Determine the [X, Y] coordinate at the center of the cell enclosing the given text.  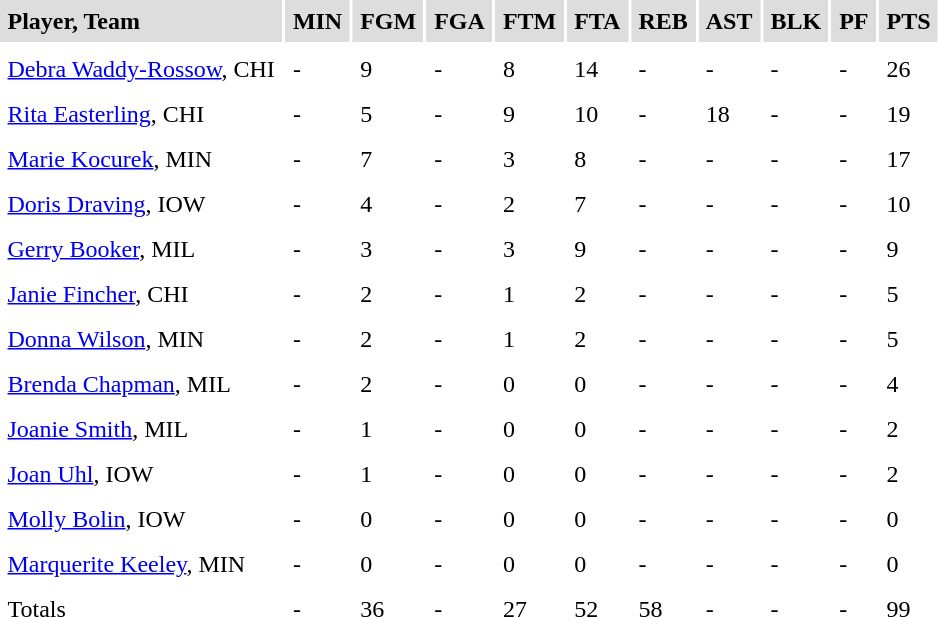
Joan Uhl, IOW [141, 474]
FTA [598, 21]
19 [908, 114]
Donna Wilson, MIN [141, 339]
PF [854, 21]
BLK [796, 21]
AST [729, 21]
Marie Kocurek, MIN [141, 159]
Marquerite Keeley, MIN [141, 564]
FGM [388, 21]
Rita Easterling, CHI [141, 114]
14 [598, 69]
Janie Fincher, CHI [141, 294]
FGA [460, 21]
REB [663, 21]
18 [729, 114]
Player, Team [141, 21]
Brenda Chapman, MIL [141, 384]
Molly Bolin, IOW [141, 519]
26 [908, 69]
17 [908, 159]
Joanie Smith, MIL [141, 429]
Debra Waddy-Rossow, CHI [141, 69]
PTS [908, 21]
MIN [317, 21]
FTM [529, 21]
Gerry Booker, MIL [141, 249]
Doris Draving, IOW [141, 204]
